Capture the cell that displays the provided text and extract its (X, Y) central coordinate. 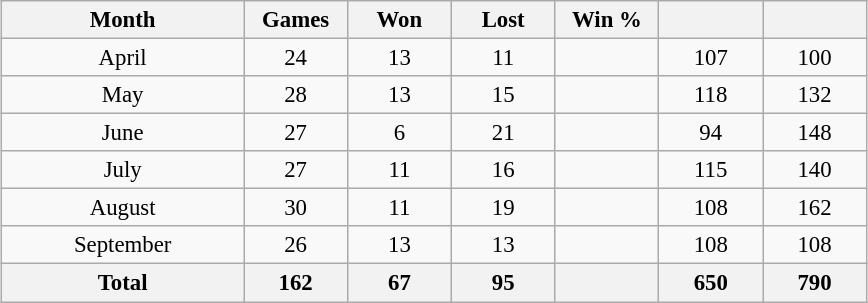
140 (815, 170)
Games (296, 20)
6 (399, 133)
148 (815, 133)
30 (296, 208)
Win % (607, 20)
April (123, 57)
67 (399, 283)
September (123, 245)
100 (815, 57)
August (123, 208)
15 (503, 95)
95 (503, 283)
790 (815, 283)
24 (296, 57)
July (123, 170)
Total (123, 283)
28 (296, 95)
132 (815, 95)
May (123, 95)
19 (503, 208)
26 (296, 245)
94 (711, 133)
118 (711, 95)
Lost (503, 20)
June (123, 133)
16 (503, 170)
115 (711, 170)
107 (711, 57)
21 (503, 133)
Month (123, 20)
Won (399, 20)
650 (711, 283)
